From the cell containing the given text, extract its center point as [X, Y] coordinate. 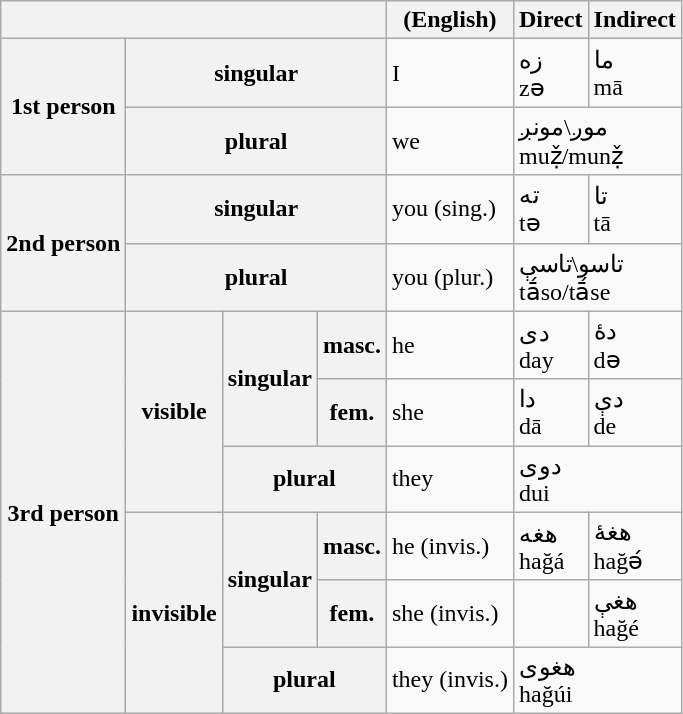
(English) [450, 20]
1st person [64, 107]
you (plur.) [450, 277]
they (invis.) [450, 680]
he (invis.) [450, 546]
she [450, 412]
3rd person [64, 512]
you (sing.) [450, 209]
هغېhağé [634, 614]
دۀdə [634, 345]
موږ\مونږmuẓ̌/munẓ̌ [597, 141]
تاسو\تاسېtā́so/tā́se [597, 277]
هغۀhağә́ [634, 546]
visible [174, 412]
ماmā [634, 73]
she (invis.) [450, 614]
هغویhağúi [597, 680]
invisible [174, 612]
Direct [550, 20]
دویdui [597, 480]
دیday [550, 345]
تهtə [550, 209]
I [450, 73]
دېde [634, 412]
زهzə [550, 73]
هغهhağá [550, 546]
they [450, 480]
داdā [550, 412]
Indirect [634, 20]
تاtā [634, 209]
2nd person [64, 243]
we [450, 141]
he [450, 345]
